For the text-containing cell, return its midpoint in [X, Y] coordinate format. 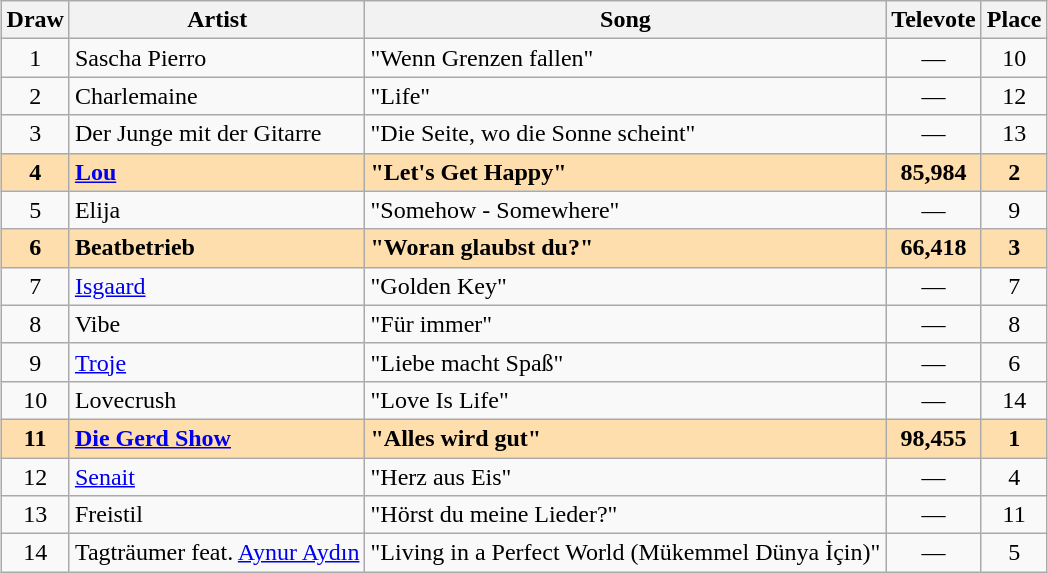
"Golden Key" [626, 286]
Draw [35, 20]
66,418 [934, 248]
"Life" [626, 96]
Elija [217, 210]
Lovecrush [217, 400]
Freistil [217, 515]
Song [626, 20]
Der Junge mit der Gitarre [217, 134]
"Let's Get Happy" [626, 172]
85,984 [934, 172]
Sascha Pierro [217, 58]
Place [1014, 20]
"Hörst du meine Lieder?" [626, 515]
"Woran glaubst du?" [626, 248]
"Wenn Grenzen fallen" [626, 58]
Senait [217, 477]
Artist [217, 20]
Beatbetrieb [217, 248]
Televote [934, 20]
Charlemaine [217, 96]
"Living in a Perfect World (Mükemmel Dünya İçin)" [626, 553]
Die Gerd Show [217, 438]
Vibe [217, 324]
"Die Seite, wo die Sonne scheint" [626, 134]
Troje [217, 362]
"Für immer" [626, 324]
98,455 [934, 438]
"Herz aus Eis" [626, 477]
Isgaard [217, 286]
Tagträumer feat. Aynur Aydın [217, 553]
Lou [217, 172]
"Love Is Life" [626, 400]
"Alles wird gut" [626, 438]
"Somehow - Somewhere" [626, 210]
"Liebe macht Spaß" [626, 362]
